Identify which cell holds the provided text, then report its (X, Y) central coordinate. 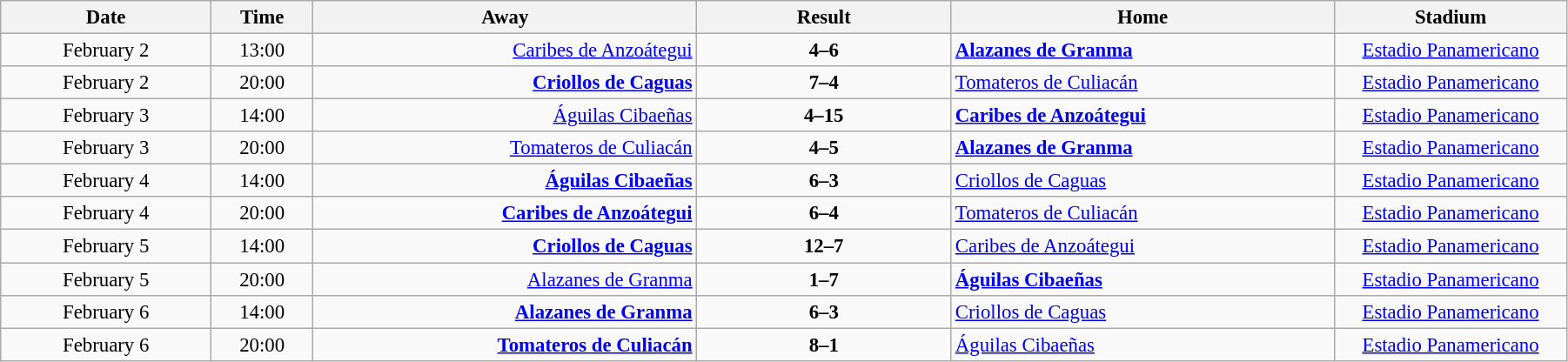
Time (263, 17)
1–7 (824, 279)
Result (824, 17)
Stadium (1451, 17)
7–4 (824, 83)
4–15 (824, 116)
12–7 (824, 246)
4–6 (824, 50)
Date (106, 17)
4–5 (824, 148)
8–1 (824, 345)
13:00 (263, 50)
6–4 (824, 213)
Home (1143, 17)
Away (505, 17)
